Pinpoint the cell where the given text exists, returning its [x, y] midpoint coordinate. 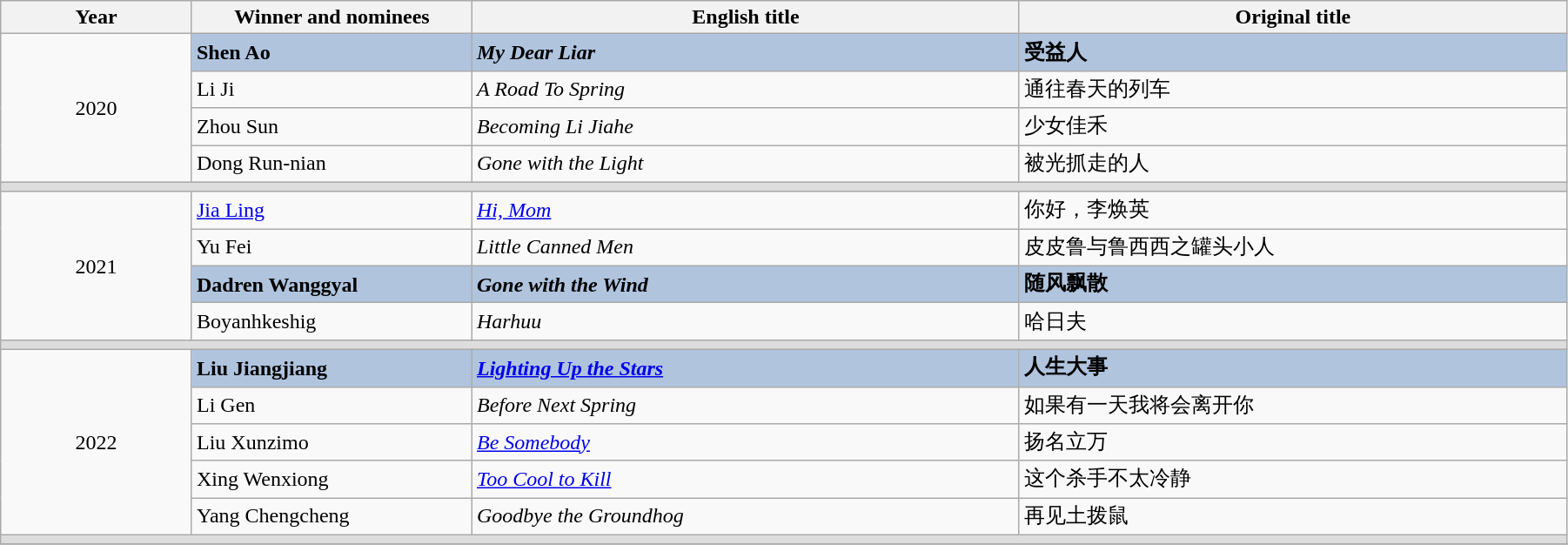
Harhuu [745, 322]
Dadren Wanggyal [332, 284]
Little Canned Men [745, 247]
Gone with the Wind [745, 284]
Zhou Sun [332, 127]
被光抓走的人 [1293, 164]
Xing Wenxiong [332, 479]
Original title [1293, 17]
Li Ji [332, 89]
如果有一天我将会离开你 [1293, 406]
Before Next Spring [745, 406]
Year [97, 17]
2020 [97, 108]
这个杀手不太冷静 [1293, 479]
Shen Ao [332, 52]
随风飘散 [1293, 284]
再见土拨鼠 [1293, 517]
Too Cool to Kill [745, 479]
Goodbye the Groundhog [745, 517]
少女佳禾 [1293, 127]
你好，李焕英 [1293, 211]
Li Gen [332, 406]
Becoming Li Jiahe [745, 127]
Lighting Up the Stars [745, 367]
受益人 [1293, 52]
2021 [97, 266]
Be Somebody [745, 442]
Dong Run-nian [332, 164]
Liu Xunzimo [332, 442]
人生大事 [1293, 367]
2022 [97, 442]
扬名立万 [1293, 442]
Boyanhkeshig [332, 322]
Yu Fei [332, 247]
A Road To Spring [745, 89]
Gone with the Light [745, 164]
My Dear Liar [745, 52]
Liu Jiangjiang [332, 367]
Winner and nominees [332, 17]
Hi, Mom [745, 211]
Yang Chengcheng [332, 517]
Jia Ling [332, 211]
皮皮鲁与鲁西西之罐头小人 [1293, 247]
哈日夫 [1293, 322]
English title [745, 17]
通往春天的列车 [1293, 89]
